Detect which cell encompasses the target text, then output its [X, Y] center coordinate. 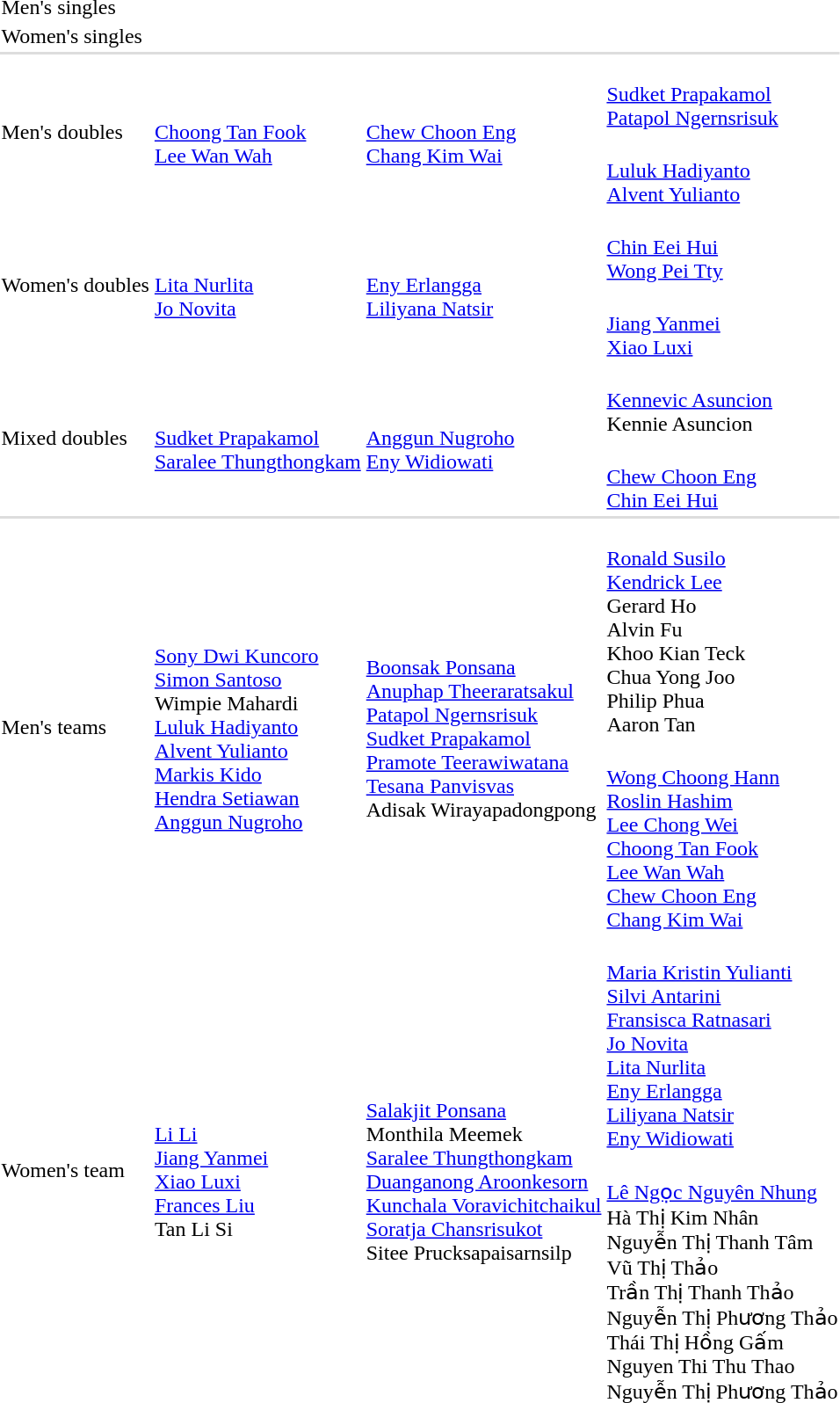
Kennevic AsuncionKennie Asuncion [722, 400]
Women's doubles [76, 285]
Chew Choon EngChin Eei Hui [722, 476]
Wong Choong HannRoslin HashimLee Chong WeiChoong Tan FookLee Wan WahChew Choon EngChang Kim Wai [722, 837]
Sudket PrapakamolSaralee Thungthongkam [257, 438]
Boonsak PonsanaAnuphap TheeraratsakulPatapol NgernsrisukSudket PrapakamolPramote TeerawiwatanaTesana PanvisvasAdisak Wirayapadongpong [483, 727]
Anggun NugrohoEny Widiowati [483, 438]
Mixed doubles [76, 438]
Chew Choon EngChang Kim Wai [483, 132]
Choong Tan FookLee Wan Wah [257, 132]
Men's doubles [76, 132]
Men's teams [76, 727]
Sudket PrapakamolPatapol Ngernsrisuk [722, 94]
Lita NurlitaJo Novita [257, 285]
Women's singles [76, 36]
Eny ErlanggaLiliyana Natsir [483, 285]
Luluk HadiyantoAlvent Yulianto [722, 171]
Jiang YanmeiXiao Luxi [722, 323]
Sony Dwi KuncoroSimon SantosoWimpie MahardiLuluk HadiyantoAlvent YuliantoMarkis KidoHendra SetiawanAnggun Nugroho [257, 727]
Ronald SusiloKendrick LeeGerard HoAlvin FuKhoo Kian TeckChua Yong JooPhilip PhuaAaron Tan [722, 629]
Maria Kristin YuliantiSilvi AntariniFransisca RatnasariJo NovitaLita NurlitaEny ErlanggaLiliyana NatsirEny Widiowati [722, 1043]
Chin Eei HuiWong Pei Tty [722, 247]
